Provide the [X, Y] coordinate of the cell's center where the given text is located.  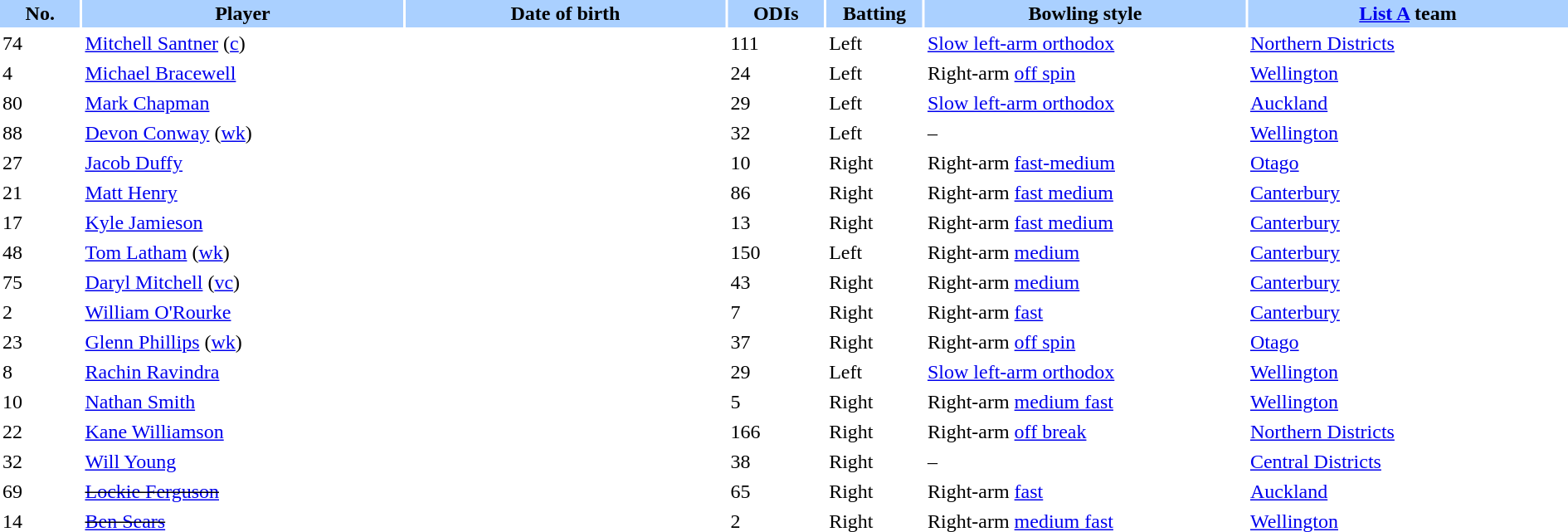
Player [242, 13]
166 [776, 432]
75 [40, 282]
Mark Chapman [242, 103]
List A team [1408, 13]
Devon Conway (wk) [242, 133]
86 [776, 193]
21 [40, 193]
Michael Bracewell [242, 73]
Jacob Duffy [242, 163]
Lockie Ferguson [242, 491]
Bowling style [1085, 13]
Kyle Jamieson [242, 222]
4 [40, 73]
38 [776, 461]
Mitchell Santner (c) [242, 43]
Date of birth [565, 13]
74 [40, 43]
43 [776, 282]
88 [40, 133]
7 [776, 312]
5 [776, 402]
Glenn Phillips (wk) [242, 342]
69 [40, 491]
27 [40, 163]
22 [40, 432]
150 [776, 252]
2 [40, 312]
8 [40, 372]
Will Young [242, 461]
37 [776, 342]
Tom Latham (wk) [242, 252]
Right-arm off break [1085, 432]
111 [776, 43]
80 [40, 103]
Batting [874, 13]
24 [776, 73]
No. [40, 13]
Kane Williamson [242, 432]
Daryl Mitchell (vc) [242, 282]
Right-arm medium fast [1085, 402]
17 [40, 222]
48 [40, 252]
65 [776, 491]
Right-arm fast-medium [1085, 163]
23 [40, 342]
Central Districts [1408, 461]
13 [776, 222]
Nathan Smith [242, 402]
Rachin Ravindra [242, 372]
Matt Henry [242, 193]
William O'Rourke [242, 312]
ODIs [776, 13]
